Provide the (X, Y) coordinate of the cell's center where the given text is located.  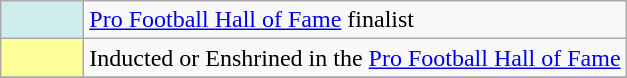
Pro Football Hall of Fame finalist (355, 20)
Inducted or Enshrined in the Pro Football Hall of Fame (355, 58)
